Extract the [X, Y] coordinate from the center of the cell holding the provided text.  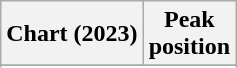
Chart (2023) [72, 34]
Peakposition [189, 34]
